Determine the (x, y) coordinate at the center of the cell enclosing the given text.  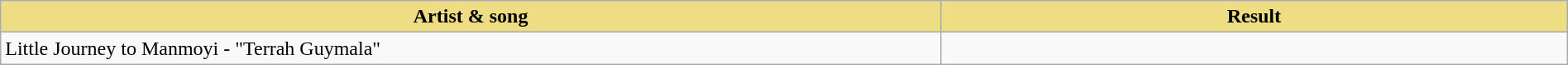
Little Journey to Manmoyi - "Terrah Guymala" (471, 48)
Result (1254, 17)
Artist & song (471, 17)
